Output the (X, Y) coordinate of the center of the cell containing the given text.  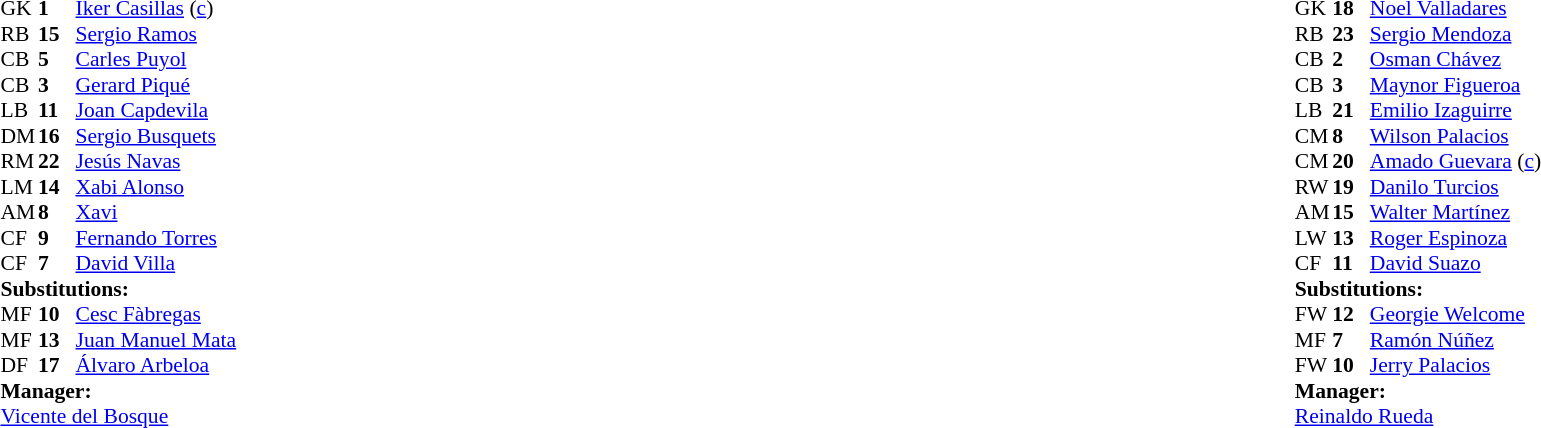
20 (1351, 161)
Emilio Izaguirre (1456, 111)
Roger Espinoza (1456, 238)
Xavi (156, 213)
Fernando Torres (156, 238)
Sergio Busquets (156, 136)
Joan Capdevila (156, 111)
22 (57, 161)
21 (1351, 111)
Cesc Fàbregas (156, 315)
Walter Martínez (1456, 213)
Juan Manuel Mata (156, 340)
David Suazo (1456, 263)
Jesús Navas (156, 161)
DF (19, 365)
RM (19, 161)
Gerard Piqué (156, 85)
David Villa (156, 263)
12 (1351, 315)
9 (57, 238)
DM (19, 136)
Ramón Núñez (1456, 340)
Maynor Figueroa (1456, 85)
Jerry Palacios (1456, 365)
Sergio Ramos (156, 34)
16 (57, 136)
LW (1314, 238)
5 (57, 59)
23 (1351, 34)
Xabi Alonso (156, 187)
19 (1351, 187)
2 (1351, 59)
Sergio Mendoza (1456, 34)
Wilson Palacios (1456, 136)
Álvaro Arbeloa (156, 365)
RW (1314, 187)
Carles Puyol (156, 59)
Osman Chávez (1456, 59)
17 (57, 365)
Amado Guevara (c) (1456, 161)
Danilo Turcios (1456, 187)
Georgie Welcome (1456, 315)
LM (19, 187)
14 (57, 187)
